Extract the (X, Y) coordinate from the center of the cell holding the provided text.  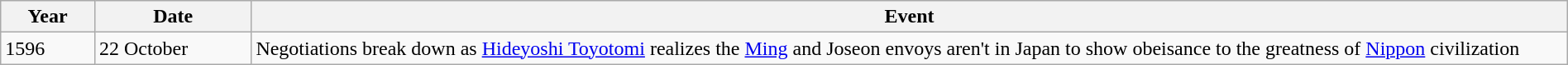
Year (48, 17)
Event (910, 17)
22 October (172, 48)
Date (172, 17)
1596 (48, 48)
